Find where the given text appears and provide that cell's center as (x, y) coordinate. 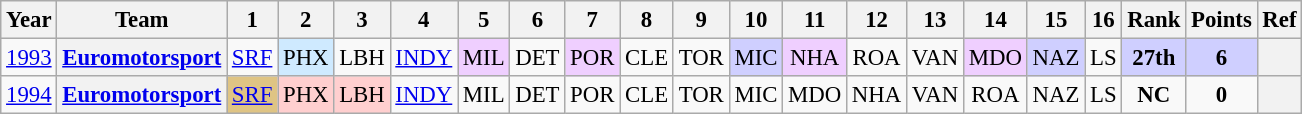
Points (1222, 20)
9 (701, 20)
10 (756, 20)
11 (815, 20)
2 (306, 20)
Rank (1154, 20)
27th (1154, 58)
1993 (29, 58)
3 (362, 20)
14 (996, 20)
16 (1104, 20)
1994 (29, 95)
7 (592, 20)
Ref (1280, 20)
12 (877, 20)
13 (934, 20)
NC (1154, 95)
4 (424, 20)
Team (142, 20)
Year (29, 20)
8 (647, 20)
5 (484, 20)
1 (252, 20)
15 (1056, 20)
0 (1222, 95)
